Identify which cell holds the provided text, then report its [X, Y] central coordinate. 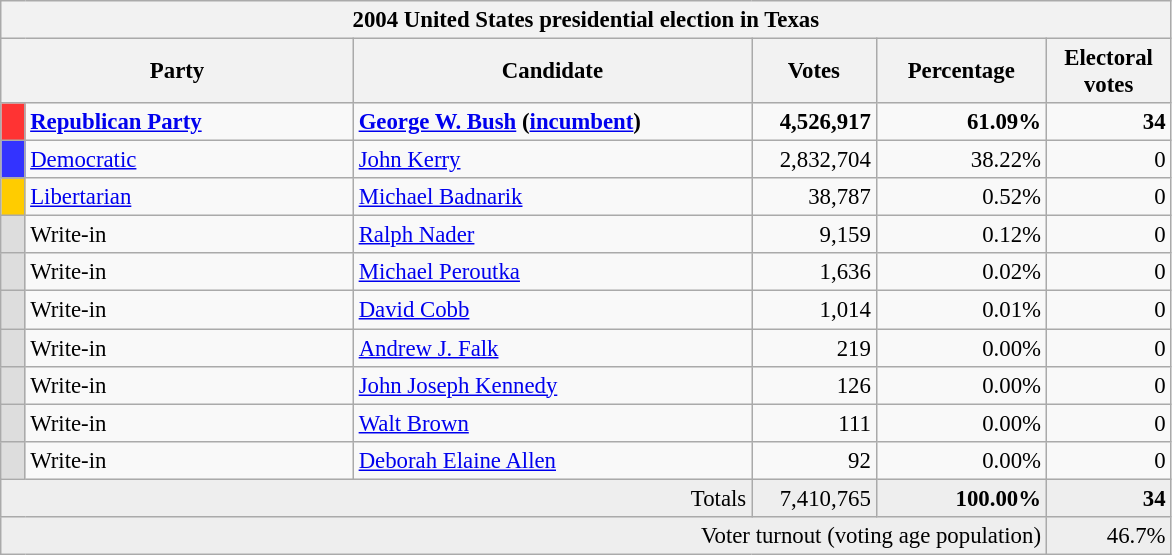
John Kerry [552, 160]
38.22% [961, 160]
9,159 [814, 235]
100.00% [961, 498]
219 [814, 348]
Electoral votes [1108, 72]
Percentage [961, 72]
126 [814, 385]
92 [814, 460]
Voter turnout (voting age population) [524, 536]
61.09% [961, 122]
Votes [814, 72]
1,636 [814, 273]
111 [814, 423]
2,832,704 [814, 160]
Candidate [552, 72]
2004 United States presidential election in Texas [586, 20]
George W. Bush (incumbent) [552, 122]
46.7% [1108, 536]
Ralph Nader [552, 235]
Totals [376, 498]
Democratic [189, 160]
Party [178, 72]
0.12% [961, 235]
David Cobb [552, 310]
Republican Party [189, 122]
John Joseph Kennedy [552, 385]
0.02% [961, 273]
1,014 [814, 310]
0.52% [961, 197]
Michael Badnarik [552, 197]
7,410,765 [814, 498]
Michael Peroutka [552, 273]
Deborah Elaine Allen [552, 460]
0.01% [961, 310]
38,787 [814, 197]
4,526,917 [814, 122]
Walt Brown [552, 423]
Libertarian [189, 197]
Andrew J. Falk [552, 348]
